For the text-containing cell, return its midpoint in (x, y) coordinate format. 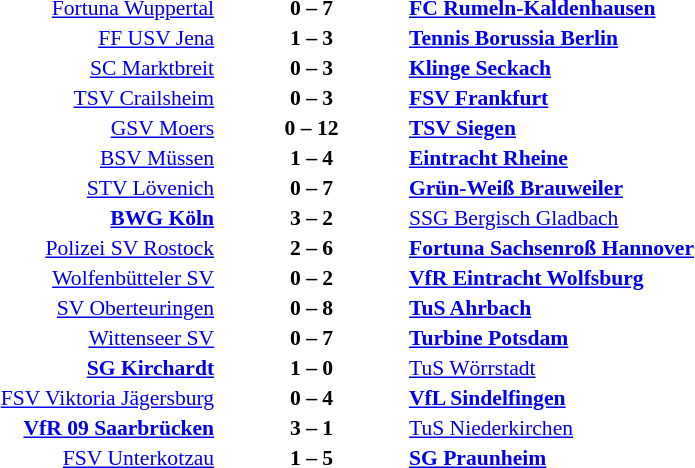
1 – 4 (312, 158)
3 – 2 (312, 218)
0 – 4 (312, 398)
0 – 8 (312, 308)
3 – 1 (312, 428)
0 – 12 (312, 128)
1 – 0 (312, 368)
2 – 6 (312, 248)
1 – 3 (312, 38)
0 – 2 (312, 278)
